Capture the cell that displays the provided text and extract its (X, Y) central coordinate. 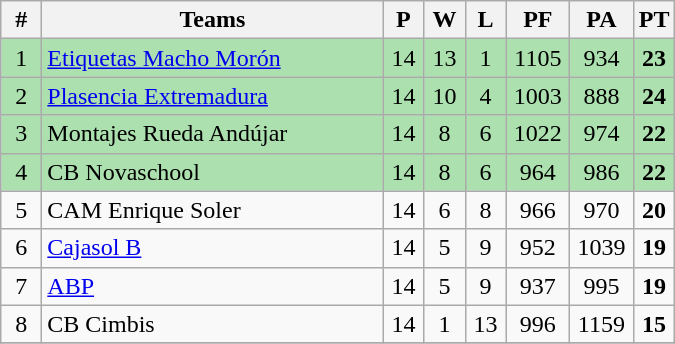
1105 (538, 58)
888 (602, 96)
986 (602, 172)
3 (22, 134)
1022 (538, 134)
15 (654, 324)
W (444, 20)
CAM Enrique Soler (212, 210)
952 (538, 248)
L (486, 20)
20 (654, 210)
PF (538, 20)
Etiquetas Macho Morón (212, 58)
P (404, 20)
PA (602, 20)
1039 (602, 248)
CB Novaschool (212, 172)
Montajes Rueda Andújar (212, 134)
995 (602, 286)
1159 (602, 324)
1003 (538, 96)
CB Cimbis (212, 324)
10 (444, 96)
7 (22, 286)
996 (538, 324)
# (22, 20)
ABP (212, 286)
23 (654, 58)
937 (538, 286)
974 (602, 134)
966 (538, 210)
934 (602, 58)
PT (654, 20)
970 (602, 210)
Cajasol B (212, 248)
24 (654, 96)
Teams (212, 20)
964 (538, 172)
Plasencia Extremadura (212, 96)
2 (22, 96)
